Locate the cell with the specified text and output its [X, Y] center coordinate. 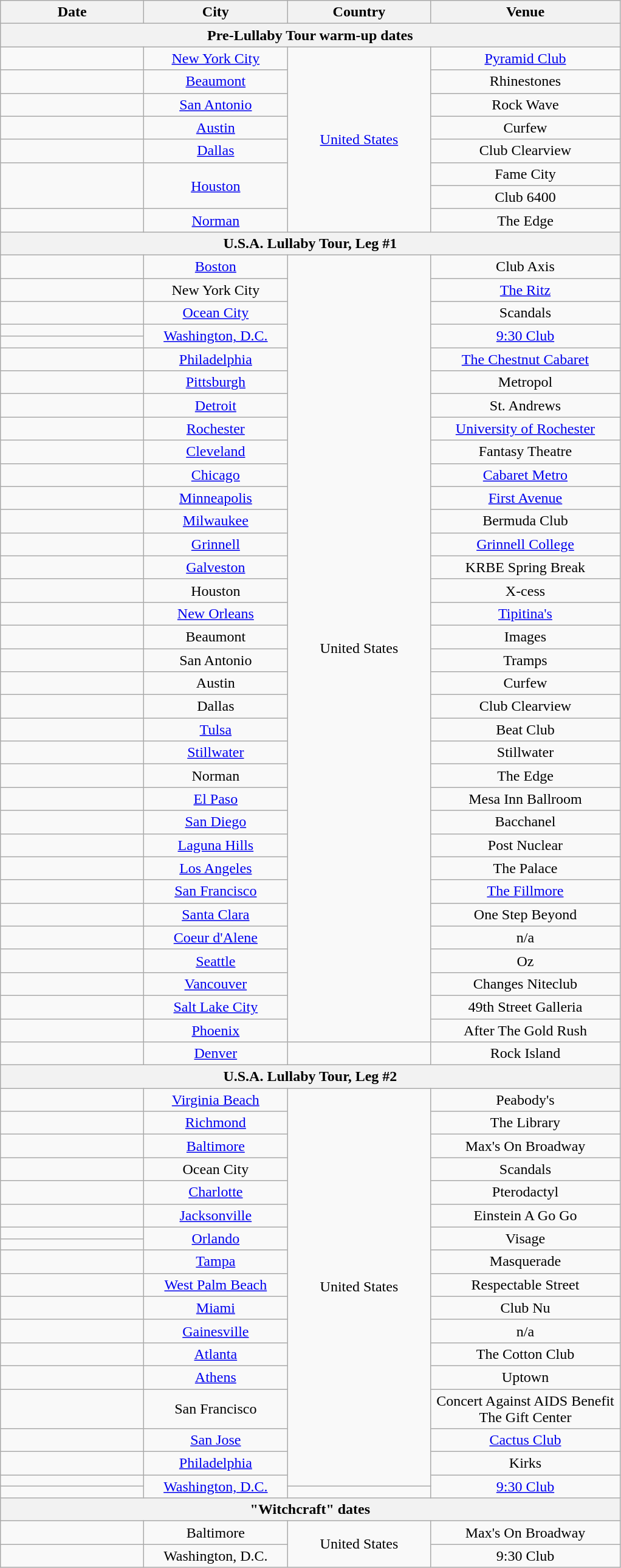
Oz [525, 961]
U.S.A. Lullaby Tour, Leg #1 [310, 243]
Gainesville [216, 1331]
Einstein A Go Go [525, 1215]
Bermuda Club [525, 521]
Post Nuclear [525, 845]
"Witchcraft" dates [310, 1510]
Miami [216, 1308]
San Diego [216, 822]
Beat Club [525, 730]
Los Angeles [216, 868]
Pittsburgh [216, 382]
Milwaukee [216, 521]
St. Andrews [525, 406]
Tampa [216, 1262]
Salt Lake City [216, 1007]
Cabaret Metro [525, 475]
El Paso [216, 799]
Vancouver [216, 984]
Coeur d'Alene [216, 938]
Club 6400 [525, 197]
Virginia Beach [216, 1100]
Chicago [216, 475]
Phoenix [216, 1031]
Grinnell [216, 544]
Santa Clara [216, 914]
Minneapolis [216, 498]
First Avenue [525, 498]
49th Street Galleria [525, 1007]
Concert Against AIDS BenefitThe Gift Center [525, 1408]
Tipitina's [525, 613]
Club Axis [525, 266]
Pterodactyl [525, 1192]
Tulsa [216, 730]
New Orleans [216, 613]
Changes Niteclub [525, 984]
San Jose [216, 1440]
Metropol [525, 382]
Visage [525, 1238]
Bacchanel [525, 822]
Rhinestones [525, 81]
Athens [216, 1377]
Cactus Club [525, 1440]
KRBE Spring Break [525, 567]
Pre-Lullaby Tour warm-up dates [310, 35]
Rock Wave [525, 105]
Atlanta [216, 1354]
Richmond [216, 1123]
Charlotte [216, 1192]
Uptown [525, 1377]
Venue [525, 12]
Respectable Street [525, 1285]
Peabody's [525, 1100]
Pyramid Club [525, 58]
Fame City [525, 174]
Tramps [525, 660]
Laguna Hills [216, 845]
Grinnell College [525, 544]
Rock Island [525, 1054]
Rochester [216, 429]
Images [525, 637]
Cleveland [216, 452]
Kirks [525, 1463]
West Palm Beach [216, 1285]
Mesa Inn Ballroom [525, 799]
The Fillmore [525, 891]
The Ritz [525, 290]
City [216, 12]
University of Rochester [525, 429]
Fantasy Theatre [525, 452]
Club Nu [525, 1308]
Masquerade [525, 1262]
Jacksonville [216, 1215]
The Palace [525, 868]
The Chestnut Cabaret [525, 359]
Galveston [216, 567]
U.S.A. Lullaby Tour, Leg #2 [310, 1077]
Denver [216, 1054]
After The Gold Rush [525, 1031]
The Cotton Club [525, 1354]
One Step Beyond [525, 914]
Detroit [216, 406]
X-cess [525, 590]
The Library [525, 1123]
Orlando [216, 1238]
Seattle [216, 961]
Country [359, 12]
Date [72, 12]
Boston [216, 266]
